Locate the cell with the specified text and output its [X, Y] center coordinate. 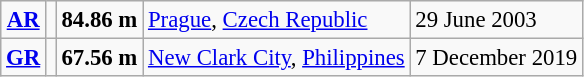
7 December 2019 [496, 58]
AR [24, 20]
New Clark City, Philippines [276, 58]
GR [24, 58]
84.86 m [100, 20]
67.56 m [100, 58]
Prague, Czech Republic [276, 20]
29 June 2003 [496, 20]
